Determine the (x, y) coordinate at the center of the cell enclosing the given text.  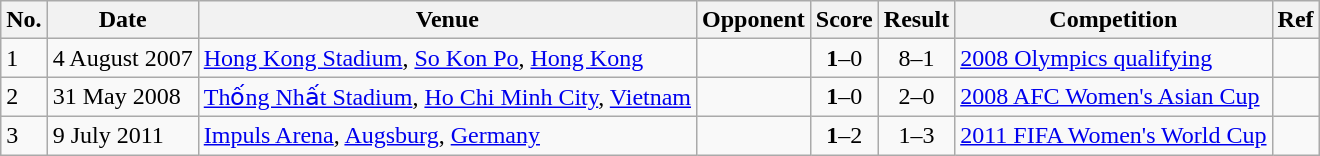
2008 AFC Women's Asian Cup (1114, 97)
9 July 2011 (122, 135)
2 (24, 97)
Competition (1114, 20)
31 May 2008 (122, 97)
1–2 (844, 135)
2011 FIFA Women's World Cup (1114, 135)
1–3 (916, 135)
3 (24, 135)
Result (916, 20)
4 August 2007 (122, 58)
2–0 (916, 97)
No. (24, 20)
Score (844, 20)
Ref (1296, 20)
Opponent (754, 20)
Date (122, 20)
Hong Kong Stadium, So Kon Po, Hong Kong (447, 58)
8–1 (916, 58)
1 (24, 58)
2008 Olympics qualifying (1114, 58)
Venue (447, 20)
Thống Nhất Stadium, Ho Chi Minh City, Vietnam (447, 97)
Impuls Arena, Augsburg, Germany (447, 135)
